Locate the cell with the specified text and output its [X, Y] center coordinate. 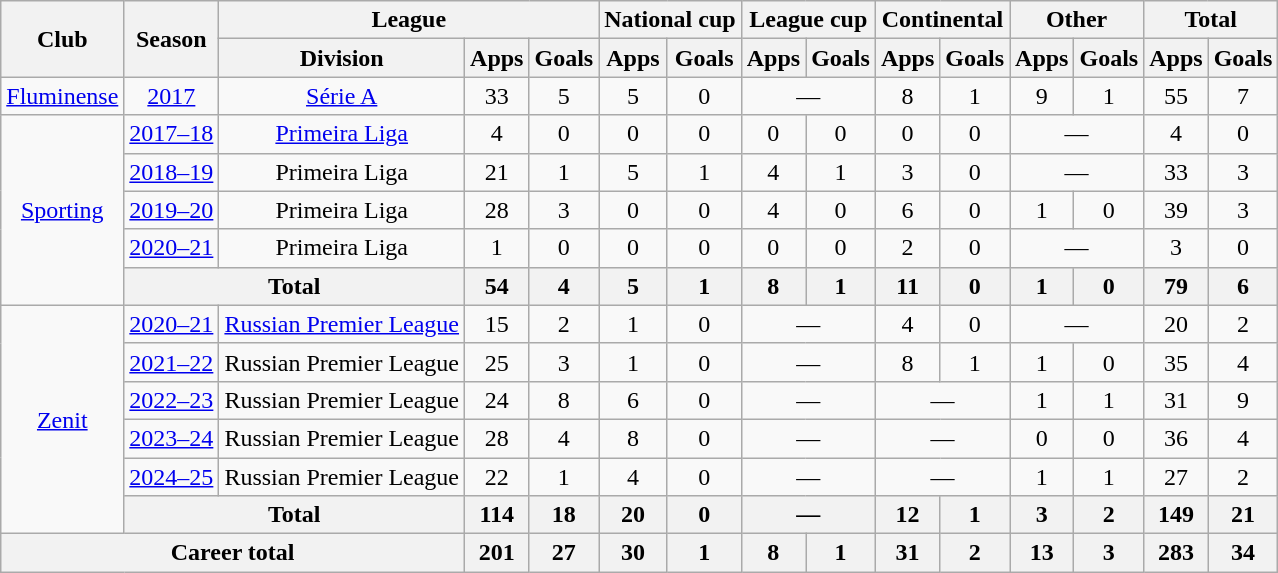
24 [497, 400]
54 [497, 286]
Career total [233, 553]
National cup [670, 20]
79 [1176, 286]
25 [497, 362]
2021–22 [172, 362]
Fluminense [62, 96]
League [409, 20]
15 [497, 324]
18 [564, 515]
2024–25 [172, 477]
Sporting [62, 210]
League cup [808, 20]
Division [342, 58]
2018–19 [172, 172]
Continental [942, 20]
2022–23 [172, 400]
201 [497, 553]
36 [1176, 438]
22 [497, 477]
Club [62, 39]
Other [1077, 20]
2023–24 [172, 438]
7 [1243, 96]
149 [1176, 515]
30 [633, 553]
Série A [342, 96]
114 [497, 515]
2017 [172, 96]
2017–18 [172, 134]
55 [1176, 96]
Zenit [62, 419]
Season [172, 39]
39 [1176, 210]
12 [907, 515]
13 [1042, 553]
2019–20 [172, 210]
283 [1176, 553]
34 [1243, 553]
35 [1176, 362]
11 [907, 286]
